Locate the cell with the specified text and output its (x, y) center coordinate. 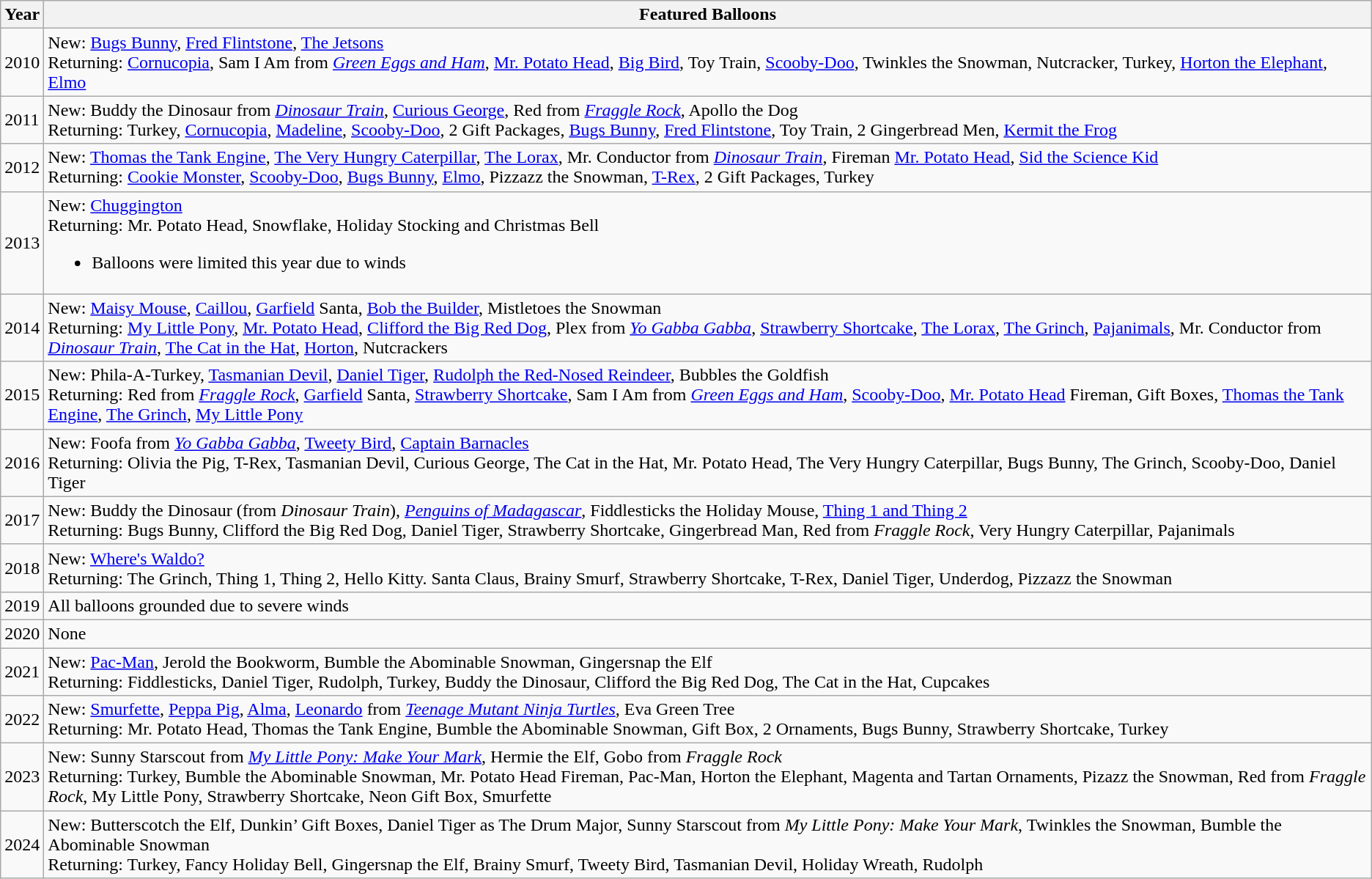
2018 (22, 567)
2010 (22, 62)
2012 (22, 167)
2013 (22, 243)
All balloons grounded due to severe winds (708, 606)
2014 (22, 328)
None (708, 633)
2023 (22, 777)
2011 (22, 120)
2020 (22, 633)
2015 (22, 395)
New: ChuggingtonReturning: Mr. Potato Head, Snowflake, Holiday Stocking and Christmas BellBalloons were limited this year due to winds (708, 243)
Featured Balloons (708, 15)
2019 (22, 606)
2021 (22, 672)
2016 (22, 463)
2017 (22, 521)
2022 (22, 720)
2024 (22, 845)
Year (22, 15)
